Pinpoint the cell where the given text exists, returning its (X, Y) midpoint coordinate. 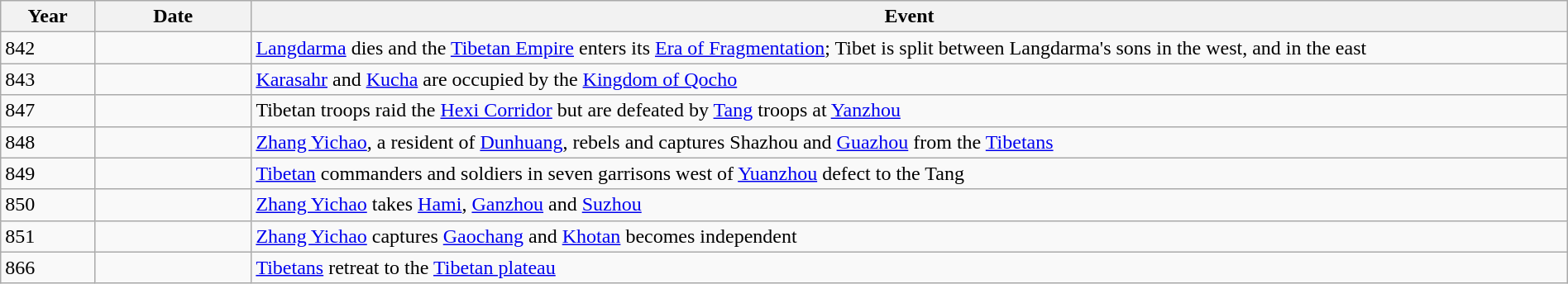
850 (48, 205)
848 (48, 142)
849 (48, 173)
Zhang Yichao captures Gaochang and Khotan becomes independent (910, 236)
Tibetans retreat to the Tibetan plateau (910, 267)
Tibetan troops raid the Hexi Corridor but are defeated by Tang troops at Yanzhou (910, 111)
Karasahr and Kucha are occupied by the Kingdom of Qocho (910, 79)
Year (48, 17)
851 (48, 236)
Event (910, 17)
Date (172, 17)
Langdarma dies and the Tibetan Empire enters its Era of Fragmentation; Tibet is split between Langdarma's sons in the west, and in the east (910, 48)
Zhang Yichao, a resident of Dunhuang, rebels and captures Shazhou and Guazhou from the Tibetans (910, 142)
Zhang Yichao takes Hami, Ganzhou and Suzhou (910, 205)
Tibetan commanders and soldiers in seven garrisons west of Yuanzhou defect to the Tang (910, 173)
843 (48, 79)
847 (48, 111)
842 (48, 48)
866 (48, 267)
